From the cell containing the given text, extract its center point as [X, Y] coordinate. 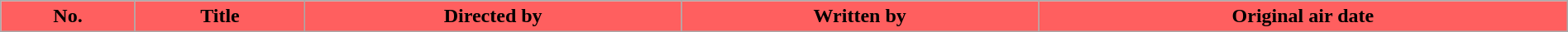
Original air date [1303, 16]
No. [68, 16]
Title [220, 16]
Directed by [493, 16]
Written by [860, 16]
